Search for the cell housing the specified text and yield its [x, y] center coordinate. 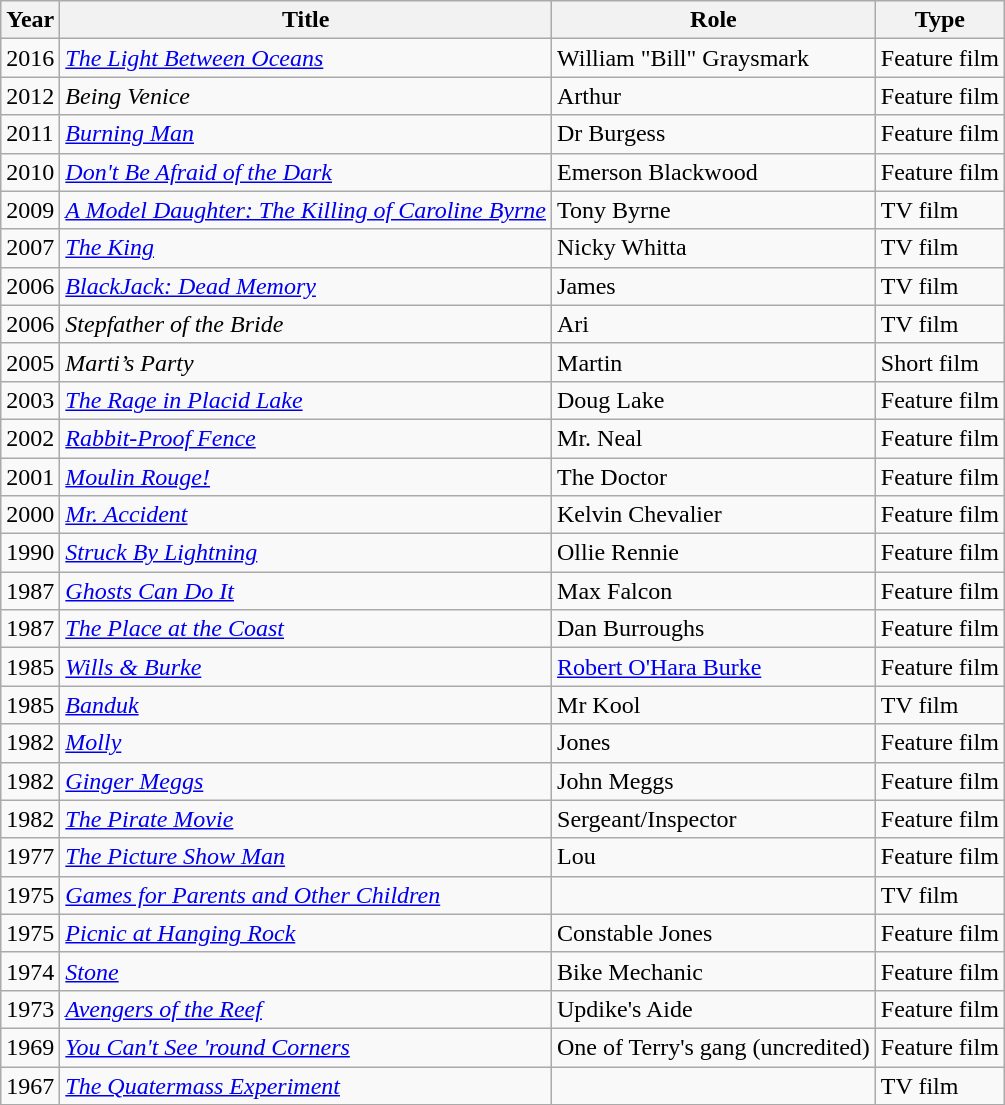
The Light Between Oceans [306, 58]
Nicky Whitta [714, 248]
1977 [30, 857]
Dr Burgess [714, 134]
Bike Mechanic [714, 971]
Ginger Meggs [306, 781]
William "Bill" Graysmark [714, 58]
Robert O'Hara Burke [714, 667]
2000 [30, 515]
Banduk [306, 705]
The King [306, 248]
Short film [940, 362]
2007 [30, 248]
Avengers of the Reef [306, 1009]
1973 [30, 1009]
2005 [30, 362]
Rabbit-Proof Fence [306, 438]
2001 [30, 477]
Ghosts Can Do It [306, 591]
Updike's Aide [714, 1009]
A Model Daughter: The Killing of Caroline Byrne [306, 210]
Moulin Rouge! [306, 477]
Don't Be Afraid of the Dark [306, 172]
Year [30, 20]
Games for Parents and Other Children [306, 895]
2016 [30, 58]
Mr. Neal [714, 438]
2012 [30, 96]
Tony Byrne [714, 210]
Dan Burroughs [714, 629]
BlackJack: Dead Memory [306, 286]
Max Falcon [714, 591]
Mr. Accident [306, 515]
Title [306, 20]
1967 [30, 1085]
Ollie Rennie [714, 553]
Type [940, 20]
Marti’s Party [306, 362]
Doug Lake [714, 400]
Stone [306, 971]
You Can't See 'round Corners [306, 1047]
Ari [714, 324]
Molly [306, 743]
Arthur [714, 96]
John Meggs [714, 781]
Jones [714, 743]
Mr Kool [714, 705]
1969 [30, 1047]
The Doctor [714, 477]
One of Terry's gang (uncredited) [714, 1047]
The Pirate Movie [306, 819]
Struck By Lightning [306, 553]
Kelvin Chevalier [714, 515]
Lou [714, 857]
1974 [30, 971]
Burning Man [306, 134]
Martin [714, 362]
Sergeant/Inspector [714, 819]
2010 [30, 172]
Picnic at Hanging Rock [306, 933]
Role [714, 20]
Stepfather of the Bride [306, 324]
1990 [30, 553]
2003 [30, 400]
2011 [30, 134]
Emerson Blackwood [714, 172]
Constable Jones [714, 933]
Wills & Burke [306, 667]
The Place at the Coast [306, 629]
The Picture Show Man [306, 857]
James [714, 286]
2002 [30, 438]
Being Venice [306, 96]
2009 [30, 210]
The Quatermass Experiment [306, 1085]
The Rage in Placid Lake [306, 400]
